Extract the [x, y] coordinate from the center of the cell holding the provided text.  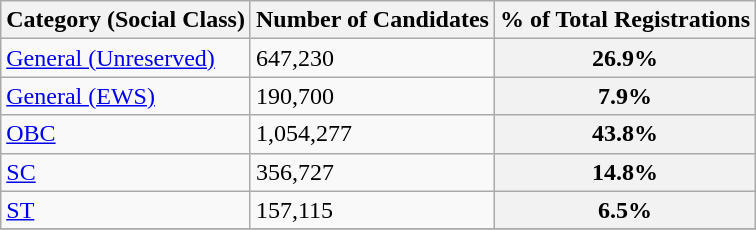
General (EWS) [126, 96]
1,054,277 [372, 134]
% of Total Registrations [624, 20]
647,230 [372, 58]
Number of Candidates [372, 20]
157,115 [372, 210]
6.5% [624, 210]
ST [126, 210]
43.8% [624, 134]
14.8% [624, 172]
SC [126, 172]
190,700 [372, 96]
Category (Social Class) [126, 20]
General (Unreserved) [126, 58]
26.9% [624, 58]
356,727 [372, 172]
7.9% [624, 96]
OBC [126, 134]
